Return (X, Y) of the center of cell containing provided text 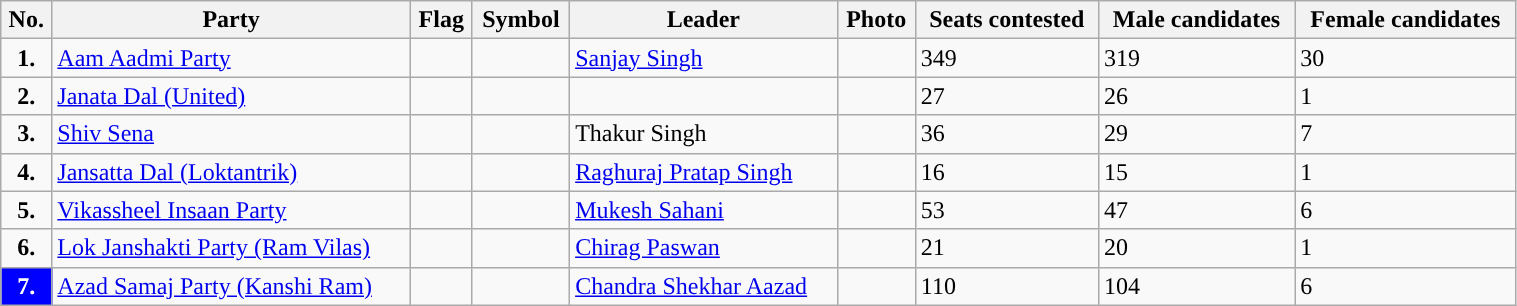
7. (26, 286)
2. (26, 96)
4. (26, 172)
Chirag Paswan (704, 248)
Raghuraj Pratap Singh (704, 172)
Photo (876, 20)
15 (1196, 172)
21 (1006, 248)
36 (1006, 134)
27 (1006, 96)
104 (1196, 286)
47 (1196, 210)
53 (1006, 210)
No. (26, 20)
Party (231, 20)
Azad Samaj Party (Kanshi Ram) (231, 286)
1. (26, 58)
Shiv Sena (231, 134)
Thakur Singh (704, 134)
Symbol (520, 20)
6. (26, 248)
26 (1196, 96)
110 (1006, 286)
3. (26, 134)
5. (26, 210)
Mukesh Sahani (704, 210)
Jansatta Dal (Loktantrik) (231, 172)
Male candidates (1196, 20)
20 (1196, 248)
Seats contested (1006, 20)
Female candidates (1406, 20)
30 (1406, 58)
29 (1196, 134)
Vikassheel Insaan Party (231, 210)
Janata Dal (United) (231, 96)
7 (1406, 134)
Chandra Shekhar Aazad (704, 286)
349 (1006, 58)
319 (1196, 58)
16 (1006, 172)
Leader (704, 20)
Aam Aadmi Party (231, 58)
Sanjay Singh (704, 58)
Lok Janshakti Party (Ram Vilas) (231, 248)
Flag (441, 20)
